For the text-containing cell, return its midpoint in [X, Y] coordinate format. 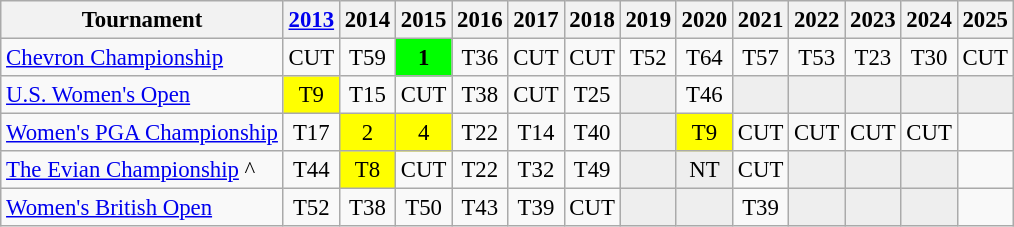
The Evian Championship ^ [142, 170]
2023 [873, 20]
T59 [367, 58]
T14 [536, 133]
T32 [536, 170]
Women's PGA Championship [142, 133]
T53 [817, 58]
T43 [480, 208]
T23 [873, 58]
NT [704, 170]
T44 [311, 170]
T25 [592, 95]
U.S. Women's Open [142, 95]
Women's British Open [142, 208]
Chevron Championship [142, 58]
2024 [929, 20]
T40 [592, 133]
T49 [592, 170]
T15 [367, 95]
T8 [367, 170]
1 [424, 58]
2018 [592, 20]
2019 [648, 20]
T46 [704, 95]
T50 [424, 208]
2020 [704, 20]
T30 [929, 58]
2025 [985, 20]
2014 [367, 20]
2021 [760, 20]
T64 [704, 58]
4 [424, 133]
T57 [760, 58]
2 [367, 133]
2016 [480, 20]
2017 [536, 20]
T36 [480, 58]
Tournament [142, 20]
2015 [424, 20]
2013 [311, 20]
T17 [311, 133]
2022 [817, 20]
